Search for the cell housing the specified text and yield its (x, y) center coordinate. 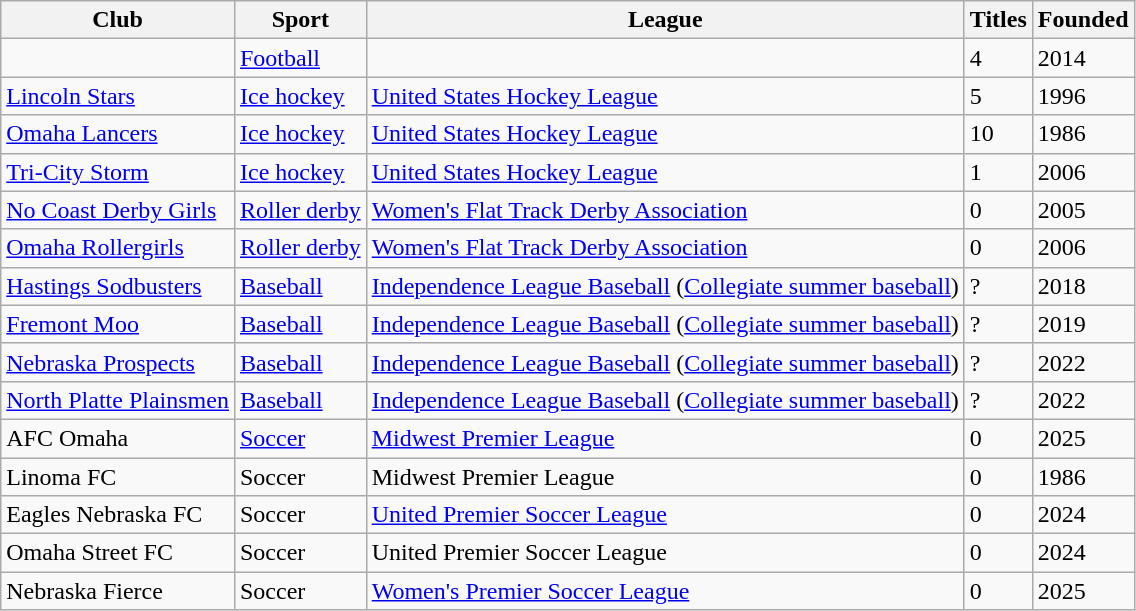
Nebraska Fierce (118, 591)
5 (998, 96)
2018 (1083, 286)
Club (118, 20)
1996 (1083, 96)
2019 (1083, 324)
No Coast Derby Girls (118, 210)
10 (998, 134)
North Platte Plainsmen (118, 400)
2005 (1083, 210)
Omaha Rollergirls (118, 248)
Titles (998, 20)
Omaha Street FC (118, 553)
League (665, 20)
Hastings Sodbusters (118, 286)
Fremont Moo (118, 324)
Sport (300, 20)
Lincoln Stars (118, 96)
1 (998, 172)
Women's Premier Soccer League (665, 591)
Eagles Nebraska FC (118, 515)
Tri-City Storm (118, 172)
Football (300, 58)
AFC Omaha (118, 438)
Omaha Lancers (118, 134)
Linoma FC (118, 477)
2014 (1083, 58)
4 (998, 58)
Founded (1083, 20)
Nebraska Prospects (118, 362)
